Detect which cell encompasses the target text, then output its (x, y) center coordinate. 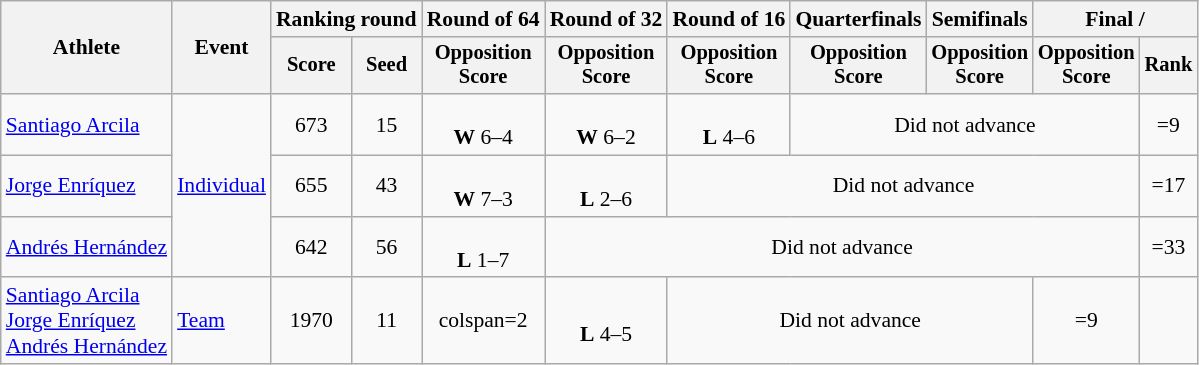
Individual (222, 186)
43 (387, 186)
Santiago Arcila (86, 124)
L 4–5 (606, 322)
Rank (1169, 66)
=17 (1169, 186)
W 7–3 (484, 186)
Score (312, 66)
W 6–2 (606, 124)
W 6–4 (484, 124)
11 (387, 322)
L 4–6 (728, 124)
642 (312, 248)
Round of 16 (728, 19)
Round of 64 (484, 19)
L 2–6 (606, 186)
Quarterfinals (858, 19)
Jorge Enríquez (86, 186)
Seed (387, 66)
56 (387, 248)
Athlete (86, 48)
15 (387, 124)
1970 (312, 322)
Event (222, 48)
673 (312, 124)
Santiago ArcilaJorge EnríquezAndrés Hernández (86, 322)
colspan=2 (484, 322)
Semifinals (980, 19)
Final / (1115, 19)
Andrés Hernández (86, 248)
655 (312, 186)
=33 (1169, 248)
Team (222, 322)
Ranking round (346, 19)
L 1–7 (484, 248)
Round of 32 (606, 19)
